Extract the (X, Y) coordinate from the center of the cell holding the provided text.  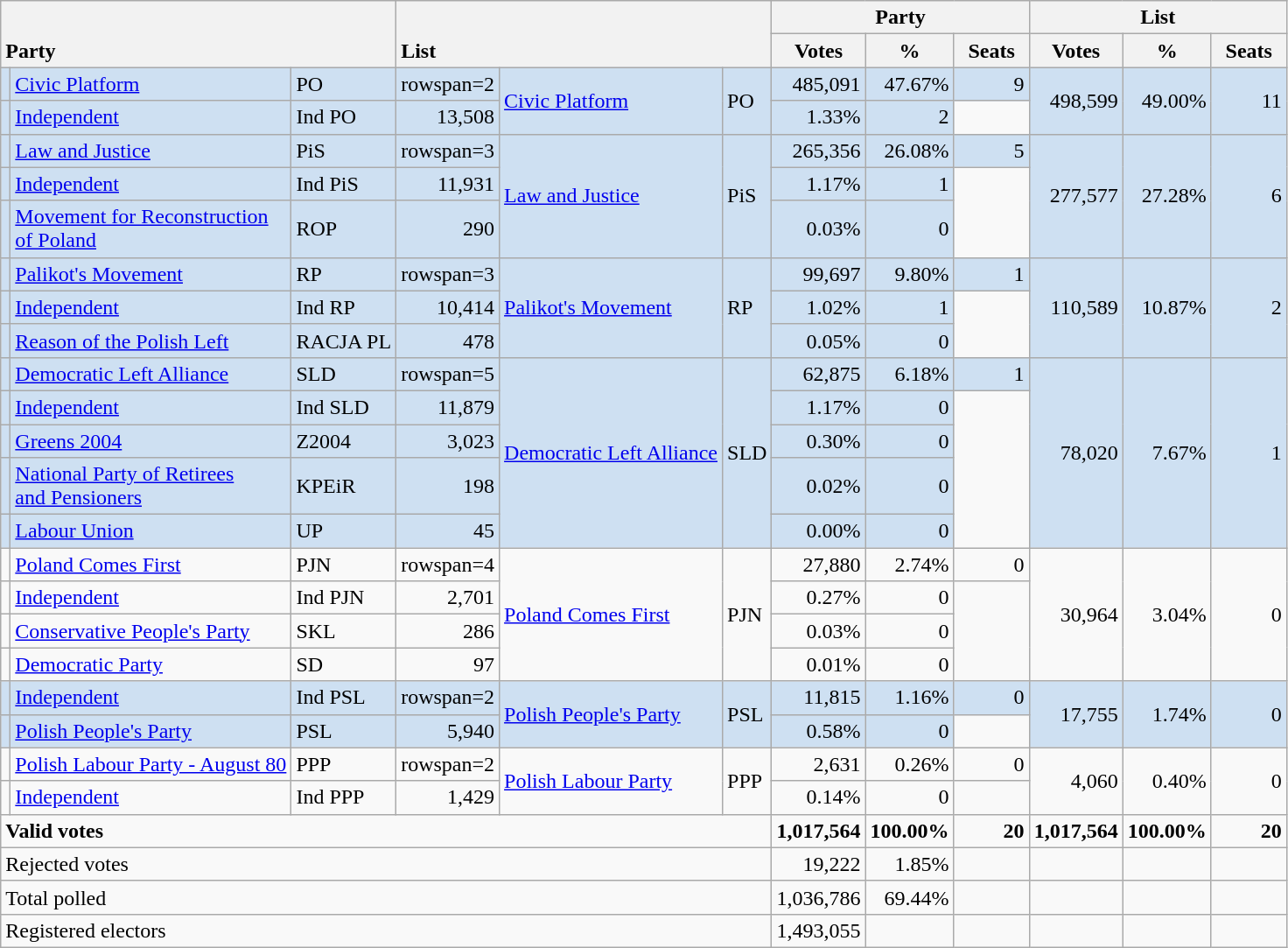
UP (344, 531)
5,940 (448, 731)
1.85% (910, 864)
78,020 (1076, 452)
478 (448, 341)
45 (448, 531)
286 (448, 631)
Ind PO (344, 117)
27,880 (819, 565)
0.14% (819, 797)
Ind SLD (344, 407)
Reason of the Polish Left (150, 341)
9 (991, 84)
0.40% (1167, 781)
17,755 (1076, 714)
11,879 (448, 407)
30,964 (1076, 614)
RACJA PL (344, 341)
SKL (344, 631)
11 (1249, 101)
6 (1249, 196)
265,356 (819, 151)
0.27% (819, 598)
Greens 2004 (150, 440)
1.02% (819, 307)
47.67% (910, 84)
1,493,055 (819, 930)
Valid votes (387, 831)
0.01% (819, 664)
Total polled (387, 897)
4,060 (1076, 781)
97 (448, 664)
rowspan=5 (448, 374)
498,599 (1076, 101)
National Party of Retireesand Pensioners (150, 487)
Movement for Reconstructionof Poland (150, 229)
485,091 (819, 84)
Ind PiS (344, 184)
1,429 (448, 797)
Ind PPP (344, 797)
11,815 (819, 698)
26.08% (910, 151)
9.80% (910, 274)
5 (991, 151)
Rejected votes (387, 864)
SD (344, 664)
1.74% (1167, 714)
19,222 (819, 864)
2.74% (910, 565)
27.28% (1167, 196)
13,508 (448, 117)
3,023 (448, 440)
110,589 (1076, 307)
Polish Labour Party - August 80 (150, 764)
69.44% (910, 897)
0.02% (819, 487)
1.16% (910, 698)
99,697 (819, 274)
Ind PJN (344, 598)
62,875 (819, 374)
Democratic Party (150, 664)
2,631 (819, 764)
ROP (344, 229)
2,701 (448, 598)
10,414 (448, 307)
Ind PSL (344, 698)
Ind RP (344, 307)
0.30% (819, 440)
Polish Labour Party (611, 781)
Z2004 (344, 440)
198 (448, 487)
rowspan=4 (448, 565)
7.67% (1167, 452)
0.05% (819, 341)
10.87% (1167, 307)
3.04% (1167, 614)
277,577 (1076, 196)
11,931 (448, 184)
0.58% (819, 731)
Labour Union (150, 531)
49.00% (1167, 101)
Registered electors (387, 930)
Conservative People's Party (150, 631)
290 (448, 229)
0.00% (819, 531)
1.33% (819, 117)
0.26% (910, 764)
1,036,786 (819, 897)
KPEiR (344, 487)
6.18% (910, 374)
